Provide the (x, y) coordinate of the cell's center where the given text is located.  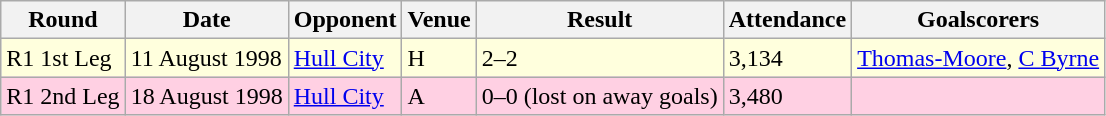
Result (600, 20)
H (439, 58)
Goalscorers (978, 20)
2–2 (600, 58)
R1 1st Leg (63, 58)
Attendance (787, 20)
3,134 (787, 58)
0–0 (lost on away goals) (600, 96)
3,480 (787, 96)
R1 2nd Leg (63, 96)
Round (63, 20)
18 August 1998 (206, 96)
Thomas-Moore, C Byrne (978, 58)
A (439, 96)
Date (206, 20)
11 August 1998 (206, 58)
Opponent (345, 20)
Venue (439, 20)
